Return [x, y] of the center of cell containing provided text 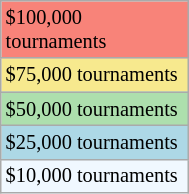
$10,000 tournaments [95, 176]
$75,000 tournaments [95, 75]
$50,000 tournaments [95, 109]
$25,000 tournaments [95, 142]
$100,000 tournaments [95, 29]
